Capture the cell that displays the provided text and extract its (x, y) central coordinate. 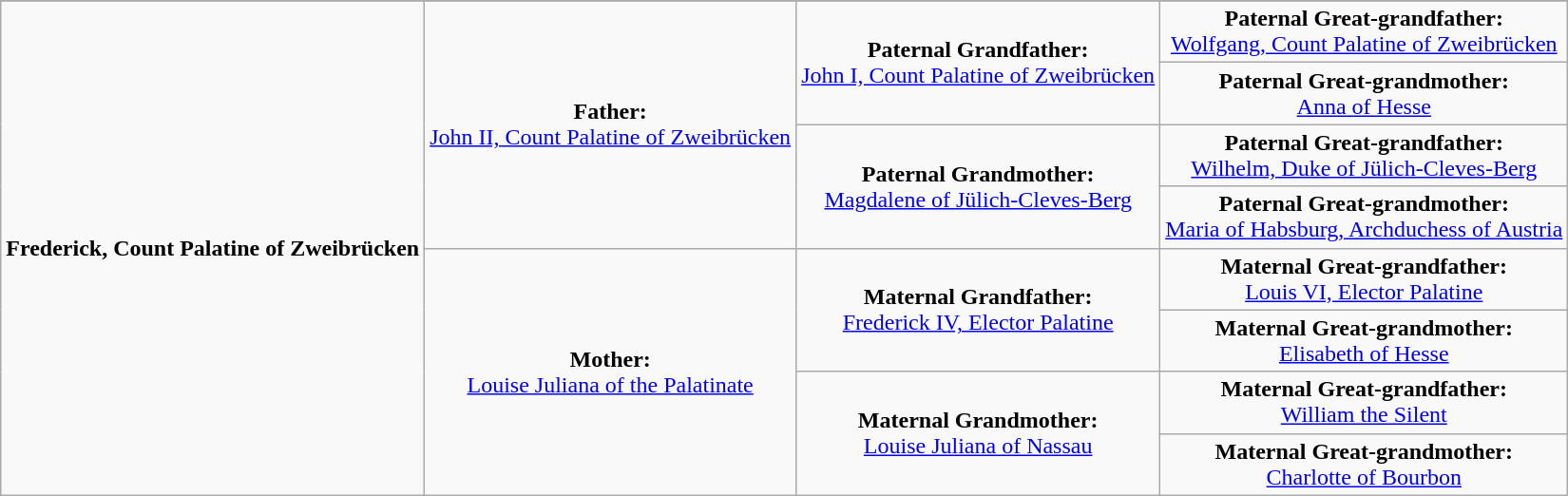
Maternal Great-grandmother:Charlotte of Bourbon (1365, 464)
Paternal Great-grandfather:Wilhelm, Duke of Jülich-Cleves-Berg (1365, 156)
Maternal Great-grandmother:Elisabeth of Hesse (1365, 340)
Maternal Grandfather:Frederick IV, Elector Palatine (979, 310)
Mother:Louise Juliana of the Palatinate (610, 372)
Paternal Great-grandfather:Wolfgang, Count Palatine of Zweibrücken (1365, 32)
Maternal Great-grandfather:William the Silent (1365, 403)
Paternal Grandmother:Magdalene of Jülich-Cleves-Berg (979, 186)
Maternal Great-grandfather:Louis VI, Elector Palatine (1365, 279)
Paternal Grandfather:John I, Count Palatine of Zweibrücken (979, 63)
Paternal Great-grandmother:Anna of Hesse (1365, 93)
Paternal Great-grandmother:Maria of Habsburg, Archduchess of Austria (1365, 217)
Frederick, Count Palatine of Zweibrücken (213, 248)
Father:John II, Count Palatine of Zweibrücken (610, 124)
Maternal Grandmother:Louise Juliana of Nassau (979, 433)
